From the cell containing the given text, extract its center point as [x, y] coordinate. 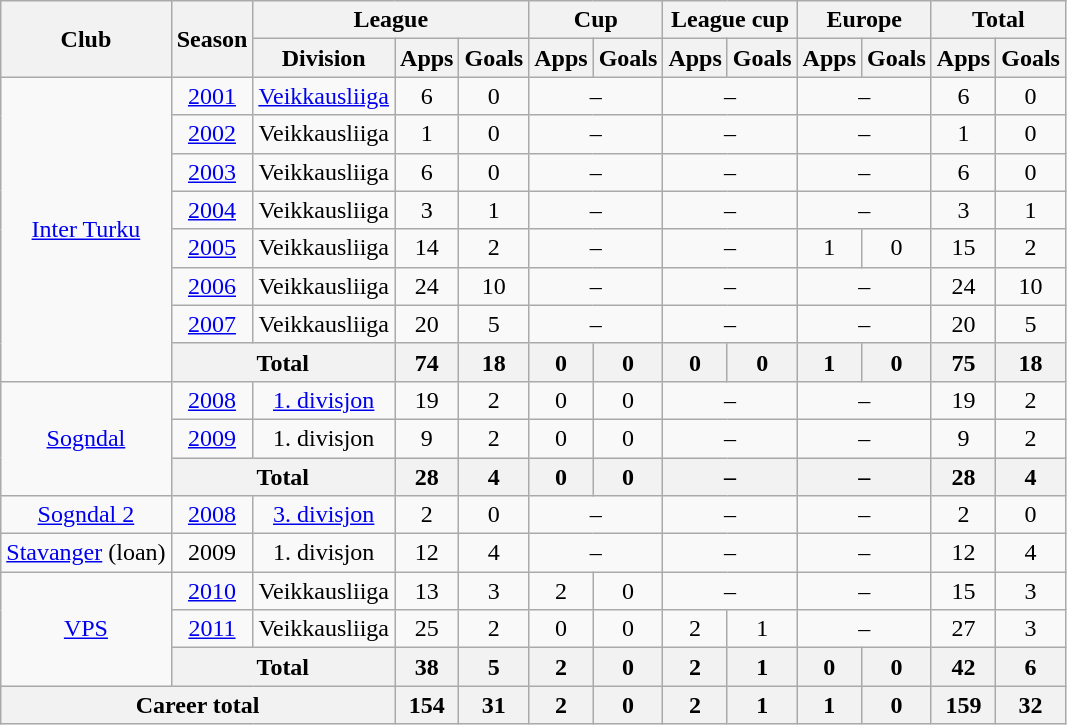
Stavanger (loan) [86, 553]
2003 [212, 172]
Career total [198, 705]
74 [427, 362]
27 [963, 629]
3. divisjon [324, 515]
154 [427, 705]
2011 [212, 629]
Europe [864, 20]
159 [963, 705]
League cup [730, 20]
League [391, 20]
Sogndal [86, 438]
Sogndal 2 [86, 515]
2006 [212, 286]
75 [963, 362]
VPS [86, 629]
2001 [212, 96]
14 [427, 248]
2004 [212, 210]
31 [494, 705]
42 [963, 667]
13 [427, 591]
Division [324, 58]
2002 [212, 134]
32 [1031, 705]
2005 [212, 248]
Cup [596, 20]
25 [427, 629]
Inter Turku [86, 229]
2010 [212, 591]
Season [212, 39]
Club [86, 39]
38 [427, 667]
2007 [212, 324]
